Return (X, Y) of the center of cell containing provided text 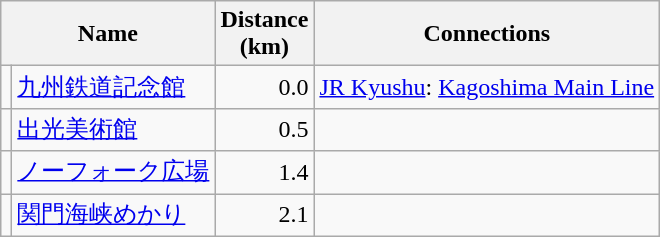
2.1 (264, 216)
ノーフォーク広場 (114, 172)
九州鉄道記念館 (114, 88)
Distance (km) (264, 34)
出光美術館 (114, 130)
1.4 (264, 172)
0.0 (264, 88)
関門海峡めかり (114, 216)
Connections (487, 34)
Name (108, 34)
JR Kyushu: Kagoshima Main Line (487, 88)
0.5 (264, 130)
